Extract the (X, Y) coordinate from the center of the cell holding the provided text.  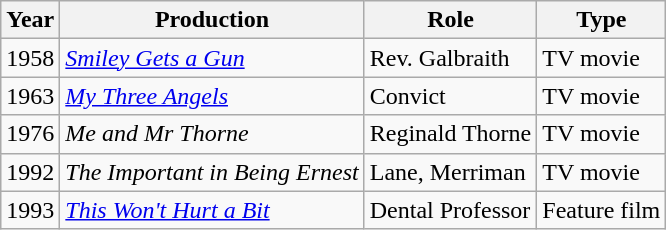
Convict (450, 96)
Me and Mr Thorne (212, 134)
Year (30, 20)
Type (602, 20)
Lane, Merriman (450, 172)
1963 (30, 96)
The Important in Being Ernest (212, 172)
This Won't Hurt a Bit (212, 210)
Dental Professor (450, 210)
1993 (30, 210)
Feature film (602, 210)
My Three Angels (212, 96)
Rev. Galbraith (450, 58)
1976 (30, 134)
Role (450, 20)
1958 (30, 58)
Smiley Gets a Gun (212, 58)
Reginald Thorne (450, 134)
Production (212, 20)
1992 (30, 172)
